From the cell containing the given text, extract its center point as [x, y] coordinate. 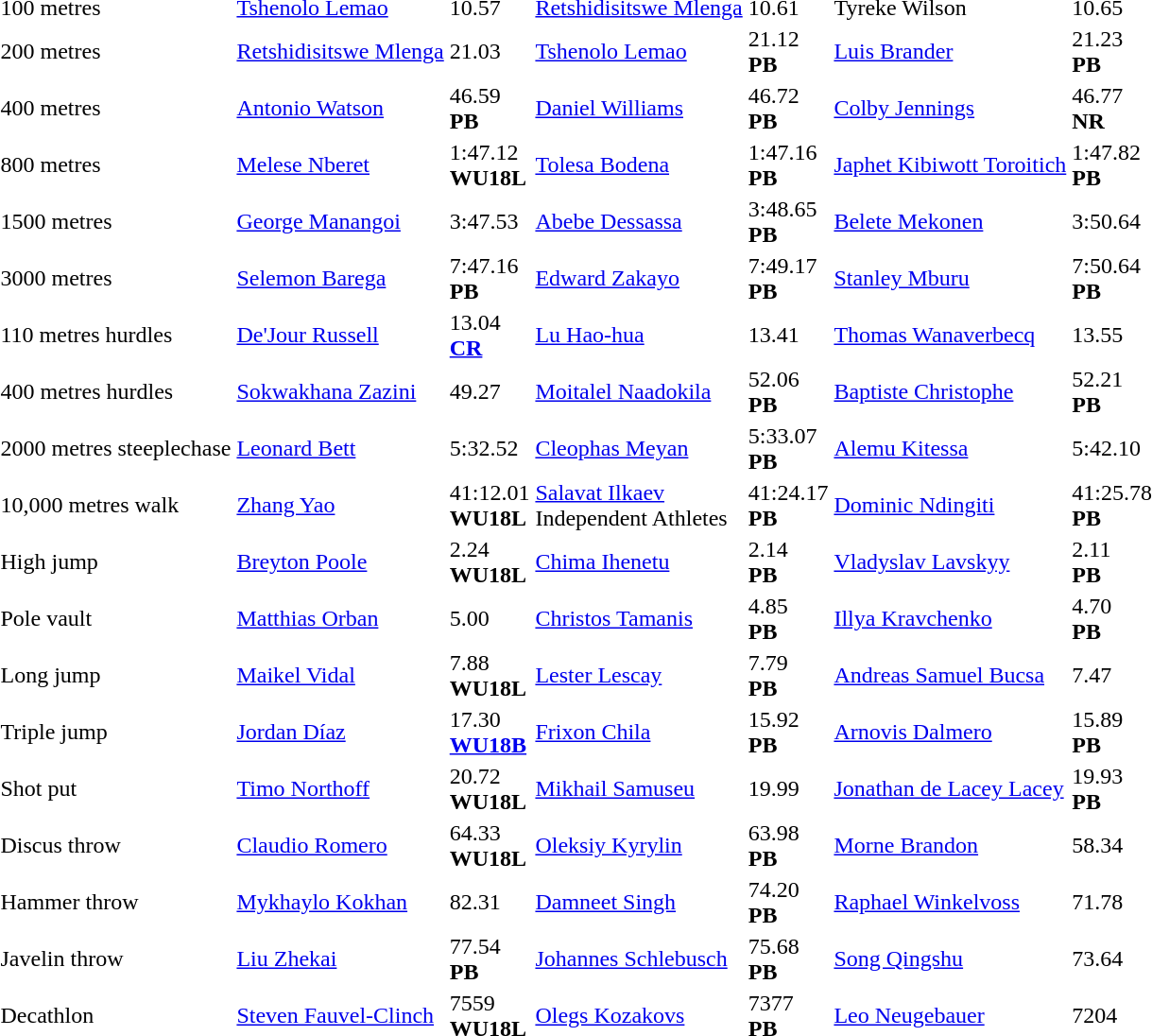
Tolesa Bodena [639, 164]
3:47.53 [490, 221]
Luis Brander [951, 51]
Timo Northoff [340, 788]
Claudio Romero [340, 845]
Sokwakhana Zazini [340, 391]
41:24.17PB [788, 505]
Zhang Yao [340, 505]
5:32.52 [490, 448]
7.79PB [788, 675]
Maikel Vidal [340, 675]
Tshenolo Lemao [639, 51]
Johannes Schlebusch [639, 958]
52.06PB [788, 391]
Belete Mekonen [951, 221]
21.03 [490, 51]
Edward Zakayo [639, 278]
5.00 [490, 618]
Breyton Poole [340, 561]
2.14PB [788, 561]
Liu Zhekai [340, 958]
13.04 CR [490, 335]
Illya Kravchenko [951, 618]
Leonard Bett [340, 448]
Mykhaylo Kokhan [340, 902]
George Manangoi [340, 221]
Frixon Chila [639, 732]
Jordan Díaz [340, 732]
1:47.16PB [788, 164]
Salavat IlkaevIndependent Athletes [639, 505]
Retshidisitswe Mlenga [340, 51]
13.41 [788, 335]
4.85PB [788, 618]
Song Qingshu [951, 958]
77.54PB [490, 958]
64.33WU18L [490, 845]
Andreas Samuel Bucsa [951, 675]
Alemu Kitessa [951, 448]
82.31 [490, 902]
Lu Hao-hua [639, 335]
7.88WU18L [490, 675]
Selemon Barega [340, 278]
75.68PB [788, 958]
Matthias Orban [340, 618]
Colby Jennings [951, 108]
15.92PB [788, 732]
Mikhail Samuseu [639, 788]
Vladyslav Lavskyy [951, 561]
De'Jour Russell [340, 335]
Dominic Ndingiti [951, 505]
Morne Brandon [951, 845]
Moitalel Naadokila [639, 391]
46.59 PB [490, 108]
Daniel Williams [639, 108]
21.12PB [788, 51]
Abebe Dessassa [639, 221]
74.20 PB [788, 902]
Christos Tamanis [639, 618]
Chima Ihenetu [639, 561]
7:47.16PB [490, 278]
Jonathan de Lacey Lacey [951, 788]
Damneet Singh [639, 902]
5:33.07PB [788, 448]
Cleophas Meyan [639, 448]
Lester Lescay [639, 675]
Arnovis Dalmero [951, 732]
19.99 [788, 788]
20.72WU18L [490, 788]
Thomas Wanaverbecq [951, 335]
Raphael Winkelvoss [951, 902]
3:48.65PB [788, 221]
Baptiste Christophe [951, 391]
49.27 [490, 391]
Oleksiy Kyrylin [639, 845]
46.72 PB [788, 108]
Stanley Mburu [951, 278]
Melese Nberet [340, 164]
63.98PB [788, 845]
Antonio Watson [340, 108]
1:47.12WU18L [490, 164]
41:12.01WU18L [490, 505]
17.30WU18B [490, 732]
2.24WU18L [490, 561]
7:49.17PB [788, 278]
Japhet Kibiwott Toroitich [951, 164]
